Identify which cell holds the provided text, then report its [x, y] central coordinate. 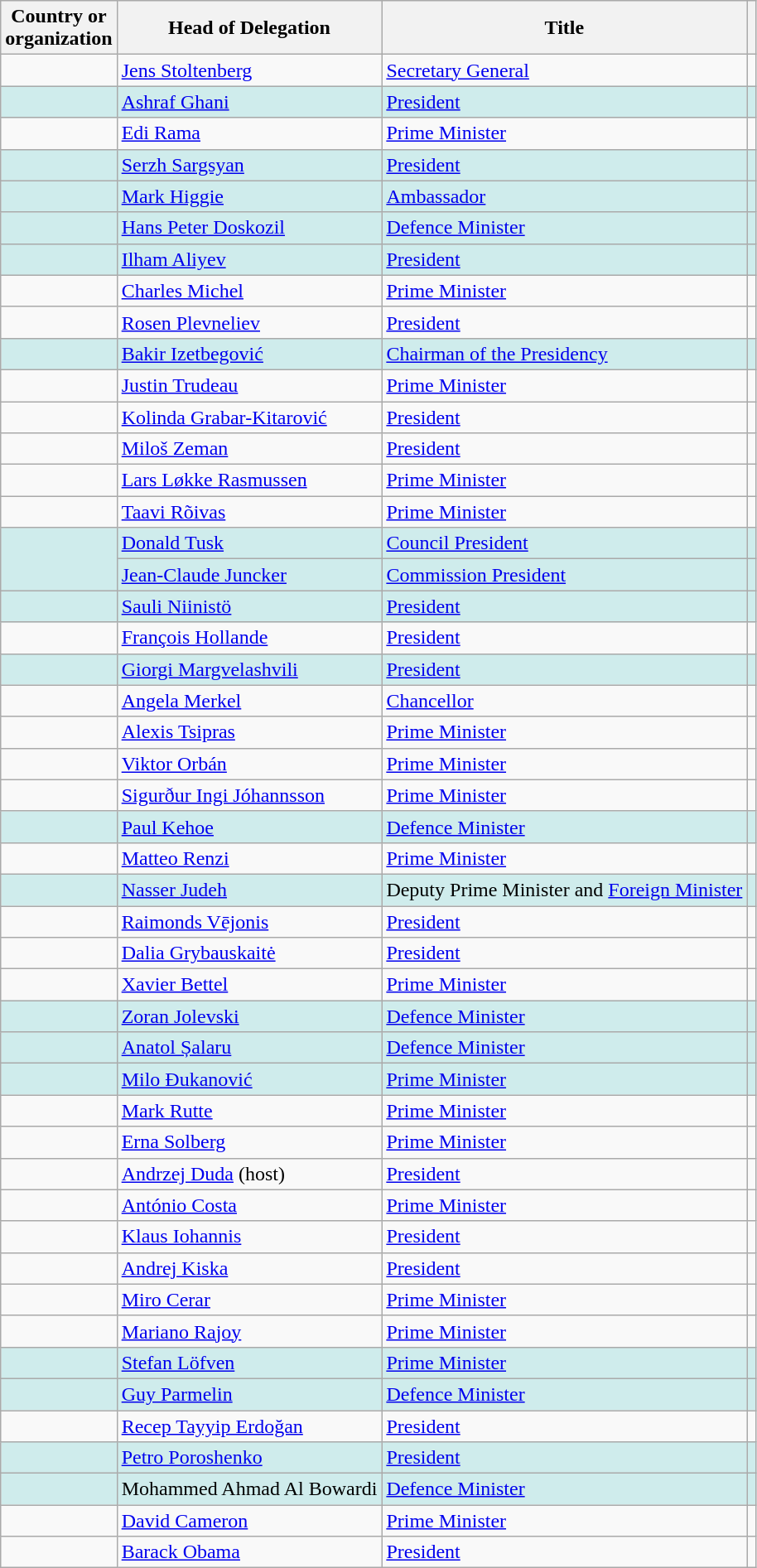
Raimonds Vējonis [249, 922]
António Costa [249, 1205]
Lars Løkke Rasmussen [249, 480]
Donald Tusk [249, 543]
Barack Obama [249, 1552]
Rosen Plevneliev [249, 322]
Charles Michel [249, 291]
Guy Parmelin [249, 1394]
Petro Poroshenko [249, 1458]
Secretary General [565, 70]
Country ororganization [59, 28]
Klaus Iohannis [249, 1237]
Dalia Grybauskaitė [249, 953]
Miloš Zeman [249, 449]
Chairman of the Presidency [565, 354]
Zoran Jolevski [249, 1016]
Taavi Rõivas [249, 512]
David Cameron [249, 1521]
Kolinda Grabar-Kitarović [249, 417]
Mark Higgie [249, 196]
Angela Merkel [249, 701]
Mark Rutte [249, 1111]
Matteo Renzi [249, 858]
Title [565, 28]
Serzh Sargsyan [249, 165]
Ambassador [565, 196]
Giorgi Margvelashvili [249, 669]
Anatol Șalaru [249, 1048]
Milo Đukanović [249, 1079]
Hans Peter Doskozil [249, 228]
Alexis Tsipras [249, 732]
Sigurður Ingi Jóhannsson [249, 795]
Paul Kehoe [249, 827]
Edi Rama [249, 133]
Ashraf Ghani [249, 102]
Jean-Claude Juncker [249, 575]
Andrzej Duda (host) [249, 1174]
Jens Stoltenberg [249, 70]
Viktor Orbán [249, 764]
Council President [565, 543]
Miro Cerar [249, 1300]
Recep Tayyip Erdoğan [249, 1426]
Commission President [565, 575]
Xavier Bettel [249, 985]
Ilham Aliyev [249, 259]
Stefan Löfven [249, 1363]
Head of Delegation [249, 28]
Nasser Judeh [249, 890]
Justin Trudeau [249, 385]
Deputy Prime Minister and Foreign Minister [565, 890]
Bakir Izetbegović [249, 354]
Chancellor [565, 701]
Erna Solberg [249, 1142]
François Hollande [249, 638]
Mariano Rajoy [249, 1331]
Sauli Niinistö [249, 606]
Mohammed Ahmad Al Bowardi [249, 1489]
Andrej Kiska [249, 1268]
